Locate the cell with the specified text and output its [X, Y] center coordinate. 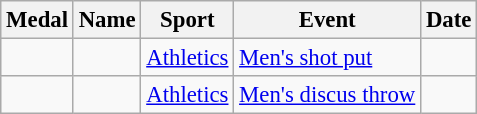
Date [449, 20]
Sport [188, 20]
Medal [38, 20]
Name [107, 20]
Men's discus throw [328, 95]
Men's shot put [328, 58]
Event [328, 20]
